Return [X, Y] of the center of cell containing provided text 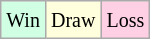
Win [24, 20]
Draw [72, 20]
Loss [126, 20]
